Pinpoint the cell where the given text exists, returning its [X, Y] midpoint coordinate. 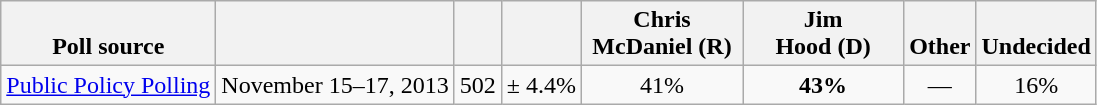
— [940, 85]
502 [478, 85]
Public Policy Polling [108, 85]
JimHood (D) [824, 34]
± 4.4% [541, 85]
Undecided [1036, 34]
Other [940, 34]
41% [662, 85]
ChrisMcDaniel (R) [662, 34]
November 15–17, 2013 [335, 85]
16% [1036, 85]
43% [824, 85]
Poll source [108, 34]
